Return the (X, Y) coordinate for the center point of the cell that contains the specified text.  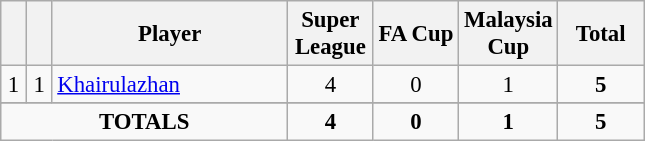
FA Cup (416, 34)
TOTALS (144, 122)
Super League (331, 34)
Player (170, 34)
Total (601, 34)
Malaysia Cup (508, 34)
Khairulazhan (170, 85)
